From the cell containing the given text, extract its center point as (X, Y) coordinate. 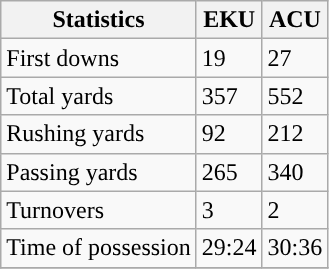
29:24 (229, 248)
Time of possession (99, 248)
212 (295, 134)
3 (229, 210)
92 (229, 134)
19 (229, 58)
30:36 (295, 248)
265 (229, 172)
Statistics (99, 20)
Total yards (99, 96)
357 (229, 96)
340 (295, 172)
First downs (99, 58)
EKU (229, 20)
Rushing yards (99, 134)
2 (295, 210)
ACU (295, 20)
552 (295, 96)
Passing yards (99, 172)
Turnovers (99, 210)
27 (295, 58)
